For the text-containing cell, return its midpoint in (x, y) coordinate format. 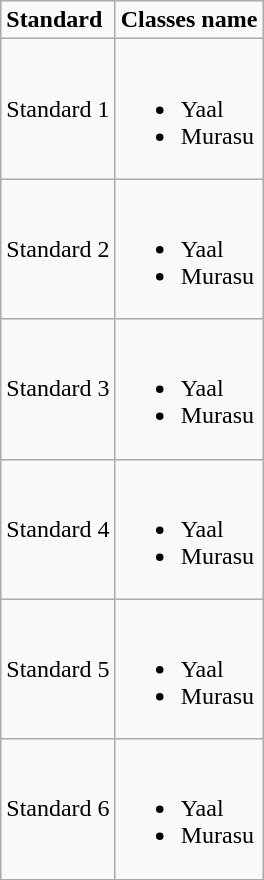
Standard (58, 20)
Standard 6 (58, 809)
Standard 5 (58, 669)
Standard 3 (58, 389)
Classes name (189, 20)
Standard 2 (58, 249)
Standard 4 (58, 529)
Standard 1 (58, 109)
